Return [X, Y] of the center of cell containing provided text 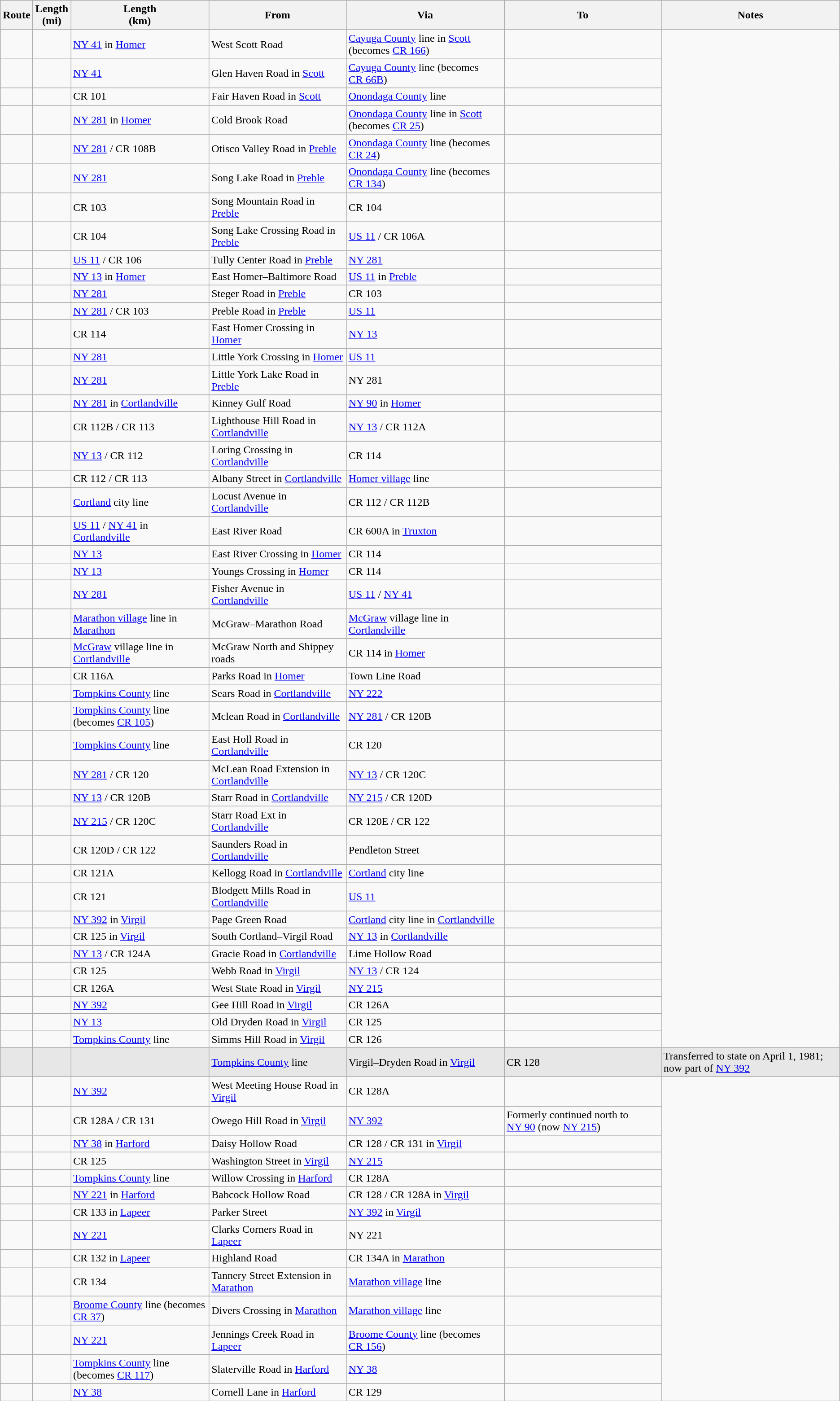
CR 114 in Homer [425, 652]
CR 128 [583, 1063]
Otisco Valley Road in Preble [277, 149]
CR 121A [140, 873]
Sears Road in Cortlandville [277, 693]
NY 13 / CR 112 [140, 456]
Tompkins County line (becomes CR 105) [140, 716]
Tompkins County line (becomes CR 117) [140, 1369]
Cayuga County line in Scott (becomes CR 166) [425, 44]
McGraw North and Shippey roads [277, 652]
Song Lake Road in Preble [277, 178]
Little York Lake Road in Preble [277, 381]
Loring Crossing in Cortlandville [277, 456]
West Meeting House Road in Virgil [277, 1091]
Willow Crossing in Harford [277, 1178]
Onondaga County line (becomes CR 134) [425, 178]
Babcock Hollow Road [277, 1195]
NY 13 / CR 120C [425, 775]
CR 120D / CR 122 [140, 850]
NY 281 / CR 120B [425, 716]
NY 13 / CR 124 [425, 971]
Onondaga County line [425, 96]
Daisy Hollow Road [277, 1144]
NY 13 / CR 124A [140, 954]
Parks Road in Homer [277, 676]
East Homer–Baltimore Road [277, 276]
NY 13 / CR 112A [425, 426]
US 11 in Preble [425, 276]
Broome County line (becomes CR 37) [140, 1310]
NY 13 / CR 120B [140, 798]
Song Mountain Road in Preble [277, 207]
Gee Hill Road in Virgil [277, 1005]
NY 215 / CR 120C [140, 821]
Marathon village line in Marathon [140, 624]
CR 126 [425, 1039]
Onondaga County line (becomes CR 24) [425, 149]
Transferred to state on April 1, 1981; now part of NY 392 [750, 1063]
Glen Haven Road in Scott [277, 74]
CR 112B / CR 113 [140, 426]
Jennings Creek Road in Lapeer [277, 1340]
Pendleton Street [425, 850]
Lighthouse Hill Road in Cortlandville [277, 426]
Albany Street in Cortlandville [277, 479]
Cortland city line in Cortlandville [425, 919]
CR 120E / CR 122 [425, 821]
Cayuga County line (becomes CR 66B) [425, 74]
McGraw–Marathon Road [277, 624]
CR 128 / CR 128A in Virgil [425, 1195]
CR 101 [140, 96]
Owego Hill Road in Virgil [277, 1121]
Slaterville Road in Harford [277, 1369]
Notes [750, 15]
CR 134A in Marathon [425, 1258]
Parker Street [277, 1212]
CR 600A in Truxton [425, 531]
Cold Brook Road [277, 119]
Gracie Road in Cortlandville [277, 954]
Broome County line (becomes CR 156) [425, 1340]
CR 132 in Lapeer [140, 1258]
Webb Road in Virgil [277, 971]
East Homer Crossing in Homer [277, 334]
NY 38 in Harford [140, 1144]
NY 281 in Homer [140, 119]
Route [17, 15]
CR 129 [425, 1392]
Steger Road in Preble [277, 293]
CR 133 in Lapeer [140, 1212]
Fair Haven Road in Scott [277, 96]
NY 13 in Cortlandville [425, 937]
Tannery Street Extension in Marathon [277, 1282]
Song Lake Crossing Road in Preble [277, 236]
Homer village line [425, 479]
US 11 / CR 106A [425, 236]
Starr Road in Cortlandville [277, 798]
Town Line Road [425, 676]
Lime Hollow Road [425, 954]
Little York Crossing in Homer [277, 357]
CR 125 in Virgil [140, 937]
NY 41 in Homer [140, 44]
NY 222 [425, 693]
NY 41 [140, 74]
Preble Road in Preble [277, 311]
Kellogg Road in Cortlandville [277, 873]
Clarks Corners Road in Lapeer [277, 1235]
NY 281 / CR 108B [140, 149]
NY 90 in Homer [425, 403]
Fisher Avenue in Cortlandville [277, 594]
CR 120 [425, 746]
West State Road in Virgil [277, 988]
East River Road [277, 531]
Tully Center Road in Preble [277, 259]
West Scott Road [277, 44]
NY 13 in Homer [140, 276]
Simms Hill Road in Virgil [277, 1039]
Onondaga County line in Scott (becomes CR 25) [425, 119]
Old Dryden Road in Virgil [277, 1022]
Length(km) [140, 15]
CR 121 [140, 897]
CR 112 / CR 113 [140, 479]
NY 281 / CR 120 [140, 775]
Virgil–Dryden Road in Virgil [425, 1063]
Saunders Road in Cortlandville [277, 850]
McLean Road Extension in Cortlandville [277, 775]
Page Green Road [277, 919]
Kinney Gulf Road [277, 403]
Divers Crossing in Marathon [277, 1310]
Mclean Road in Cortlandville [277, 716]
Blodgett Mills Road in Cortlandville [277, 897]
From [277, 15]
To [583, 15]
East River Crossing in Homer [277, 554]
NY 281 / CR 103 [140, 311]
Cornell Lane in Harford [277, 1392]
US 11 / CR 106 [140, 259]
Locust Avenue in Cortlandville [277, 502]
CR 112 / CR 112B [425, 502]
Starr Road Ext in Cortlandville [277, 821]
NY 221 in Harford [140, 1195]
CR 128 / CR 131 in Virgil [425, 1144]
US 11 / NY 41 [425, 594]
US 11 / NY 41 in Cortlandville [140, 531]
Youngs Crossing in Homer [277, 571]
Formerly continued north to NY 90 (now NY 215) [583, 1121]
South Cortland–Virgil Road [277, 937]
Via [425, 15]
CR 134 [140, 1282]
Highland Road [277, 1258]
CR 116A [140, 676]
East Holl Road in Cortlandville [277, 746]
Washington Street in Virgil [277, 1161]
CR 128A / CR 131 [140, 1121]
NY 215 / CR 120D [425, 798]
Length(mi) [52, 15]
NY 281 in Cortlandville [140, 403]
